Return [X, Y] of the center of cell containing provided text 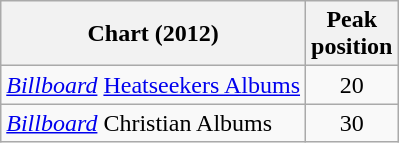
Billboard Christian Albums [154, 123]
Peakposition [352, 34]
Billboard Heatseekers Albums [154, 85]
Chart (2012) [154, 34]
20 [352, 85]
30 [352, 123]
